From the cell containing the given text, extract its center point as [x, y] coordinate. 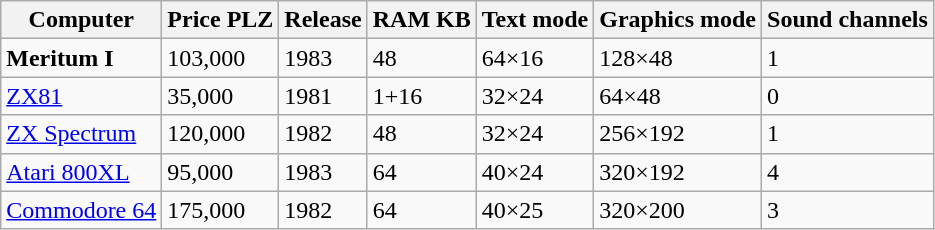
ZX81 [82, 96]
1+16 [422, 96]
40×24 [535, 172]
3 [848, 210]
ZX Spectrum [82, 134]
Graphics mode [678, 20]
Sound channels [848, 20]
40×25 [535, 210]
RAM KB [422, 20]
1981 [323, 96]
Commodore 64 [82, 210]
Atari 800XL [82, 172]
35,000 [220, 96]
320×200 [678, 210]
Release [323, 20]
103,000 [220, 58]
Computer [82, 20]
95,000 [220, 172]
Meritum I [82, 58]
64×16 [535, 58]
320×192 [678, 172]
64×48 [678, 96]
256×192 [678, 134]
Price PLZ [220, 20]
120,000 [220, 134]
0 [848, 96]
Text mode [535, 20]
4 [848, 172]
175,000 [220, 210]
128×48 [678, 58]
